Find where the given text appears and provide that cell's center as [x, y] coordinate. 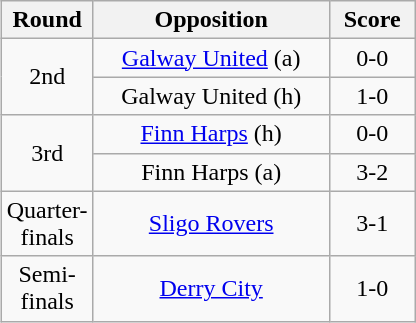
3rd [47, 153]
Sligo Rovers [211, 224]
Finn Harps (h) [211, 134]
3-2 [372, 172]
Quarter-finals [47, 224]
Derry City [211, 288]
Opposition [211, 20]
Finn Harps (a) [211, 172]
Galway United (h) [211, 96]
Round [47, 20]
Semi-finals [47, 288]
Score [372, 20]
Galway United (a) [211, 58]
2nd [47, 77]
3-1 [372, 224]
